Find where the given text appears and provide that cell's center as (X, Y) coordinate. 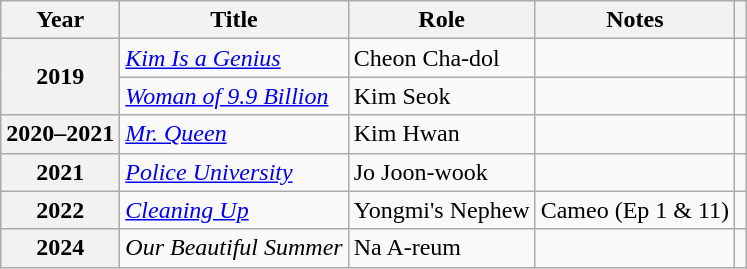
Kim Seok (442, 96)
Cheon Cha-dol (442, 58)
Kim Is a Genius (234, 58)
Our Beautiful Summer (234, 248)
Cleaning Up (234, 210)
2019 (60, 77)
2022 (60, 210)
2020–2021 (60, 134)
Title (234, 20)
Kim Hwan (442, 134)
Year (60, 20)
Mr. Queen (234, 134)
2024 (60, 248)
Police University (234, 172)
Jo Joon-wook (442, 172)
Na A-reum (442, 248)
Yongmi's Nephew (442, 210)
2021 (60, 172)
Role (442, 20)
Notes (634, 20)
Cameo (Ep 1 & 11) (634, 210)
Woman of 9.9 Billion (234, 96)
